Find where the given text appears and provide that cell's center as [x, y] coordinate. 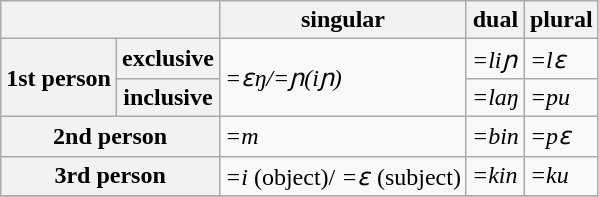
1st person [59, 78]
3rd person [110, 176]
=m [344, 136]
exclusive [168, 59]
=laŋ [495, 97]
=ku [561, 176]
plural [561, 20]
dual [495, 20]
singular [344, 20]
=pu [561, 97]
=kin [495, 176]
2nd person [110, 136]
=ɛŋ/=ɲ(iɲ) [344, 78]
inclusive [168, 97]
=lɛ [561, 59]
=pɛ [561, 136]
=liɲ [495, 59]
=bin [495, 136]
=i (object)/ =ɛ (subject) [344, 176]
